Locate the cell with the specified text and output its (x, y) center coordinate. 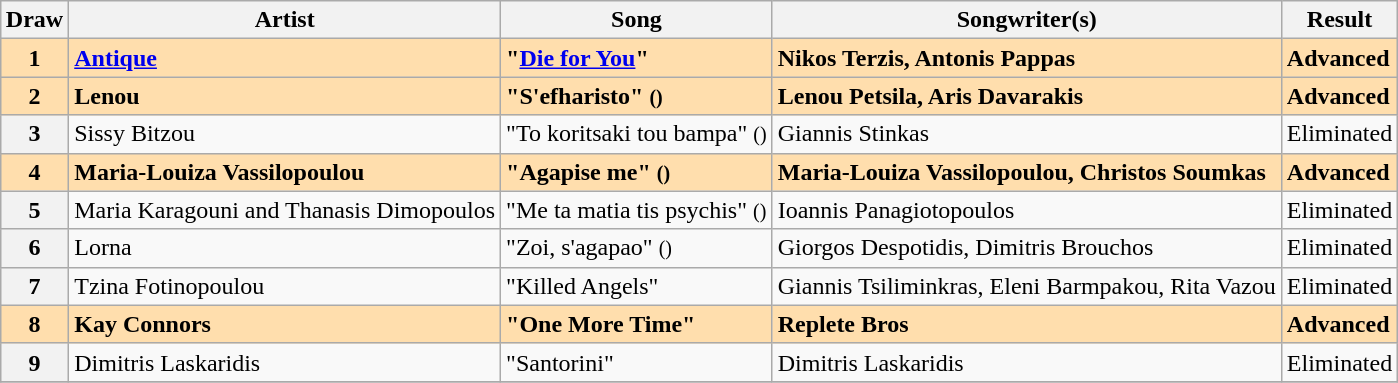
"One More Time" (637, 324)
5 (34, 210)
Sissy Bitzou (285, 134)
"S'efharisto" () (637, 96)
2 (34, 96)
Lenou (285, 96)
Antique (285, 58)
3 (34, 134)
Kay Connors (285, 324)
Ioannis Panagiotopoulos (1026, 210)
Tzina Fotinopoulou (285, 286)
Maria Karagouni and Thanasis Dimopoulos (285, 210)
Giorgos Despotidis, Dimitris Brouchos (1026, 248)
Songwriter(s) (1026, 20)
Artist (285, 20)
Maria-Louiza Vassilopoulou, Christos Soumkas (1026, 172)
"Me ta matia tis psychis" () (637, 210)
1 (34, 58)
"Die for You" (637, 58)
9 (34, 362)
Giannis Stinkas (1026, 134)
6 (34, 248)
Lenou Petsila, Aris Davarakis (1026, 96)
Replete Bros (1026, 324)
8 (34, 324)
Nikos Terzis, Antonis Pappas (1026, 58)
Result (1339, 20)
4 (34, 172)
Maria-Louiza Vassilopoulou (285, 172)
"To koritsaki tou bampa" () (637, 134)
"Zoi, s'agapao" () (637, 248)
7 (34, 286)
Draw (34, 20)
"Killed Angels" (637, 286)
"Agapise me" () (637, 172)
Lorna (285, 248)
Giannis Tsiliminkras, Eleni Barmpakou, Rita Vazou (1026, 286)
"Santorini" (637, 362)
Song (637, 20)
